Provide the (X, Y) coordinate of the cell's center where the given text is located.  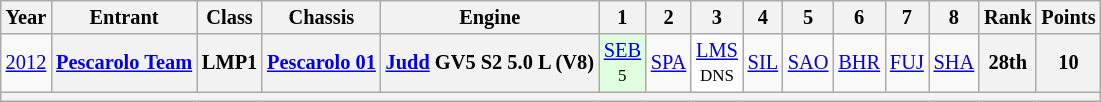
Entrant (124, 17)
Judd GV5 S2 5.0 L (V8) (490, 63)
10 (1068, 63)
3 (717, 17)
2 (668, 17)
Class (230, 17)
5 (808, 17)
Pescarolo Team (124, 63)
Chassis (322, 17)
LMSDNS (717, 63)
SAO (808, 63)
Year (26, 17)
Pescarolo 01 (322, 63)
SPA (668, 63)
Rank (1008, 17)
7 (907, 17)
Points (1068, 17)
4 (763, 17)
LMP1 (230, 63)
Engine (490, 17)
1 (622, 17)
FUJ (907, 63)
SIL (763, 63)
28th (1008, 63)
SEB5 (622, 63)
2012 (26, 63)
6 (859, 17)
BHR (859, 63)
SHA (954, 63)
8 (954, 17)
